Provide the [X, Y] coordinate of the cell's center where the given text is located.  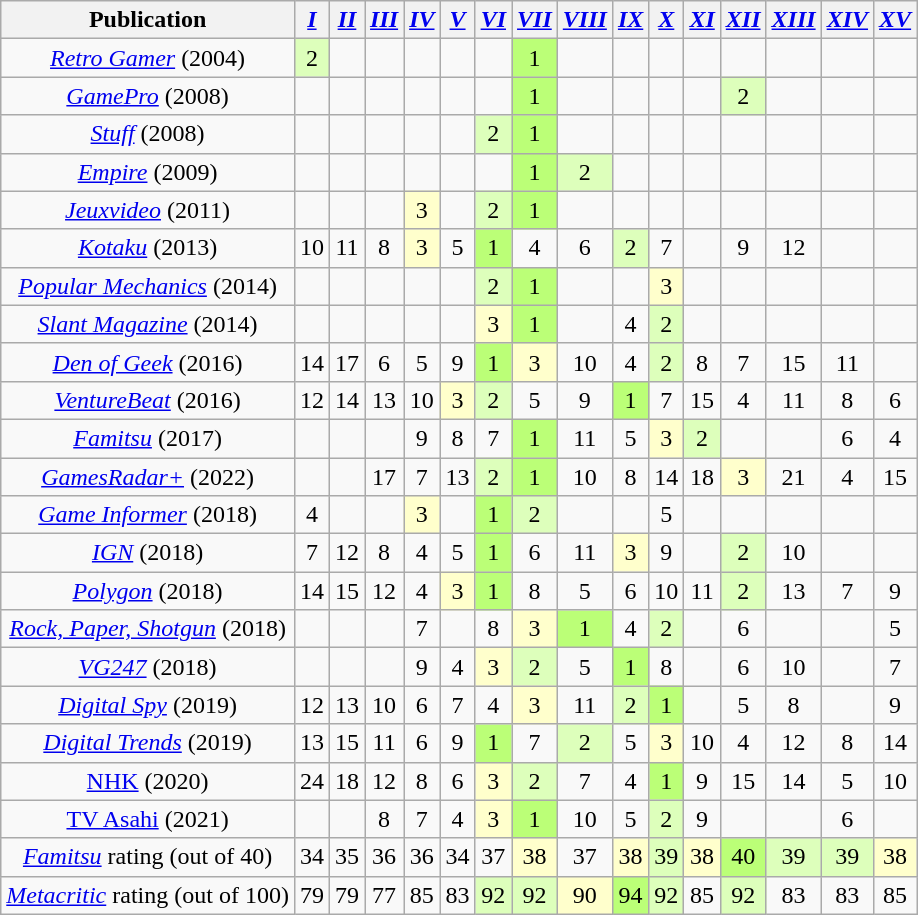
XI [702, 20]
Retro Gamer (2004) [148, 58]
Rock, Paper, Shotgun (2018) [148, 629]
Stuff (2008) [148, 134]
24 [312, 781]
21 [794, 477]
Metacritic rating (out of 100) [148, 895]
XIV [847, 20]
Digital Trends (2019) [148, 743]
Publication [148, 20]
VI [493, 20]
IGN (2018) [148, 553]
II [346, 20]
90 [584, 895]
XII [743, 20]
VG247 (2018) [148, 667]
Famitsu rating (out of 40) [148, 857]
VIII [584, 20]
NHK (2020) [148, 781]
Digital Spy (2019) [148, 705]
Polygon (2018) [148, 591]
V [458, 20]
Den of Geek (2016) [148, 362]
GamePro (2008) [148, 96]
VII [535, 20]
III [384, 20]
XIII [794, 20]
77 [384, 895]
VentureBeat (2016) [148, 400]
IX [630, 20]
Famitsu (2017) [148, 438]
Slant Magazine (2014) [148, 324]
Popular Mechanics (2014) [148, 286]
TV Asahi (2021) [148, 819]
Empire (2009) [148, 172]
X [666, 20]
IV [422, 20]
35 [346, 857]
Jeuxvideo (2011) [148, 210]
40 [743, 857]
GamesRadar+ (2022) [148, 477]
I [312, 20]
94 [630, 895]
XV [896, 20]
Kotaku (2013) [148, 248]
Game Informer (2018) [148, 515]
